From the cell containing the given text, extract its center point as [X, Y] coordinate. 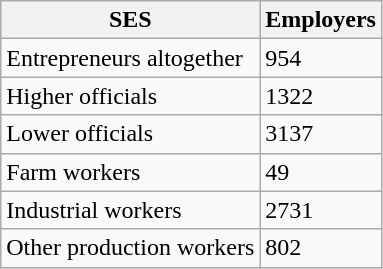
49 [321, 172]
SES [130, 20]
3137 [321, 134]
Lower officials [130, 134]
802 [321, 248]
Farm workers [130, 172]
Entrepreneurs altogether [130, 58]
Higher officials [130, 96]
1322 [321, 96]
2731 [321, 210]
954 [321, 58]
Employers [321, 20]
Industrial workers [130, 210]
Other production workers [130, 248]
